Output the [x, y] coordinate of the center of the cell containing the given text.  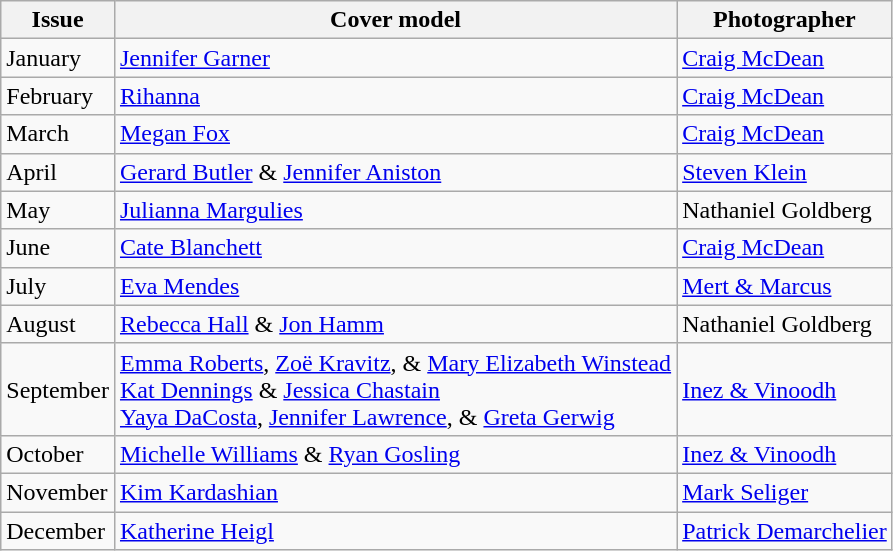
Mark Seliger [785, 492]
Megan Fox [395, 134]
Rihanna [395, 96]
Gerard Butler & Jennifer Aniston [395, 172]
Cate Blanchett [395, 248]
Michelle Williams & Ryan Gosling [395, 454]
Katherine Heigl [395, 531]
Mert & Marcus [785, 286]
November [58, 492]
February [58, 96]
Emma Roberts, Zoë Kravitz, & Mary Elizabeth WinsteadKat Dennings & Jessica ChastainYaya DaCosta, Jennifer Lawrence, & Greta Gerwig [395, 389]
Eva Mendes [395, 286]
July [58, 286]
October [58, 454]
June [58, 248]
December [58, 531]
Rebecca Hall & Jon Hamm [395, 324]
Kim Kardashian [395, 492]
Patrick Demarchelier [785, 531]
September [58, 389]
Steven Klein [785, 172]
Cover model [395, 20]
April [58, 172]
Issue [58, 20]
Jennifer Garner [395, 58]
January [58, 58]
Julianna Margulies [395, 210]
Photographer [785, 20]
May [58, 210]
March [58, 134]
August [58, 324]
